Identify which cell holds the provided text, then report its [X, Y] central coordinate. 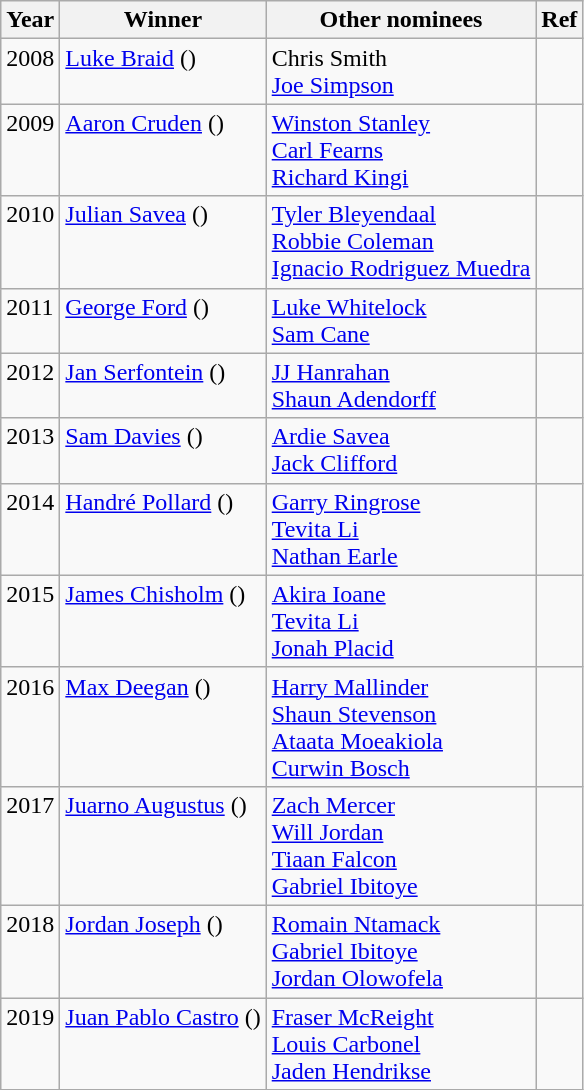
Juan Pablo Castro () [163, 1044]
Ardie Savea Jack Clifford [401, 450]
2016 [30, 726]
George Ford () [163, 320]
Garry Ringrose Tevita Li Nathan Earle [401, 529]
2010 [30, 242]
Ref [560, 20]
2019 [30, 1044]
Sam Davies () [163, 450]
2013 [30, 450]
2014 [30, 529]
Zach Mercer Will Jordan Tiaan Falcon Gabriel Ibitoye [401, 846]
Luke Braid () [163, 72]
Chris Smith Joe Simpson [401, 72]
Max Deegan () [163, 726]
Jan Serfontein () [163, 386]
Fraser McReight Louis Carbonel Jaden Hendrikse [401, 1044]
2009 [30, 150]
Winner [163, 20]
2017 [30, 846]
Year [30, 20]
2015 [30, 621]
Tyler Bleyendaal Robbie Coleman Ignacio Rodriguez Muedra [401, 242]
Other nominees [401, 20]
Luke Whitelock Sam Cane [401, 320]
Akira Ioane Tevita Li Jonah Placid [401, 621]
Harry Mallinder Shaun Stevenson Ataata Moeakiola Curwin Bosch [401, 726]
Romain Ntamack Gabriel Ibitoye Jordan Olowofela [401, 951]
Handré Pollard () [163, 529]
Juarno Augustus () [163, 846]
James Chisholm () [163, 621]
JJ Hanrahan Shaun Adendorff [401, 386]
2012 [30, 386]
Aaron Cruden () [163, 150]
Julian Savea () [163, 242]
2018 [30, 951]
Winston Stanley Carl Fearns Richard Kingi [401, 150]
2011 [30, 320]
Jordan Joseph () [163, 951]
2008 [30, 72]
